Determine the (x, y) coordinate at the center of the cell enclosing the given text.  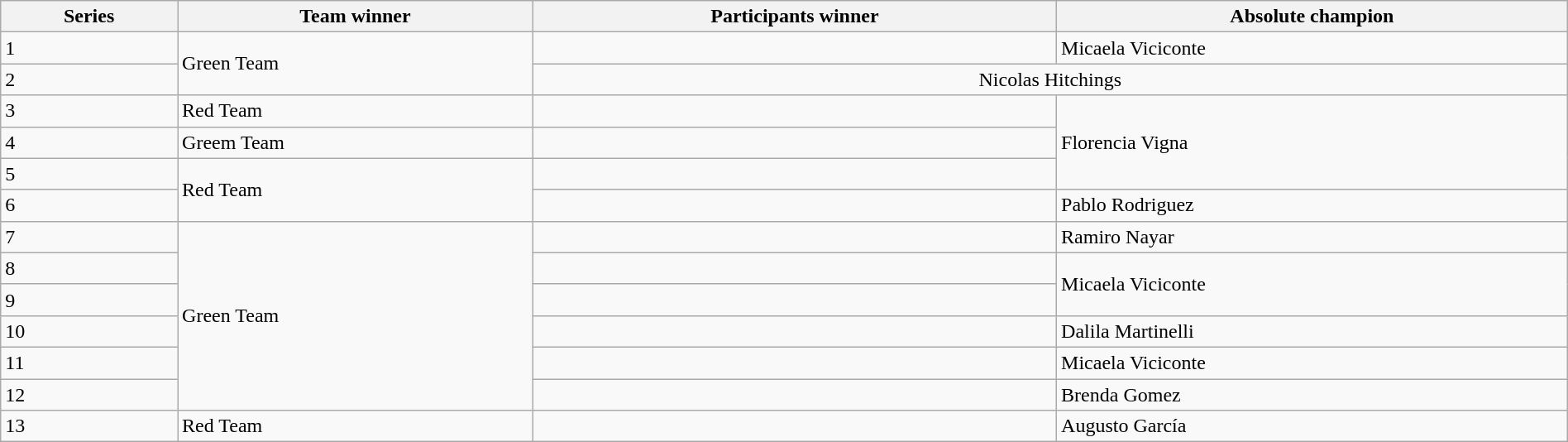
1 (89, 48)
12 (89, 395)
Brenda Gomez (1312, 395)
Dalila Martinelli (1312, 331)
Nicolas Hitchings (1050, 79)
Augusto García (1312, 426)
Ramiro Nayar (1312, 237)
11 (89, 363)
5 (89, 174)
Pablo Rodriguez (1312, 205)
8 (89, 268)
9 (89, 300)
Series (89, 17)
10 (89, 331)
2 (89, 79)
7 (89, 237)
Team winner (356, 17)
4 (89, 142)
13 (89, 426)
Greem Team (356, 142)
Absolute champion (1312, 17)
6 (89, 205)
Florencia Vigna (1312, 142)
3 (89, 111)
Participants winner (794, 17)
